For the text-containing cell, return its midpoint in (X, Y) coordinate format. 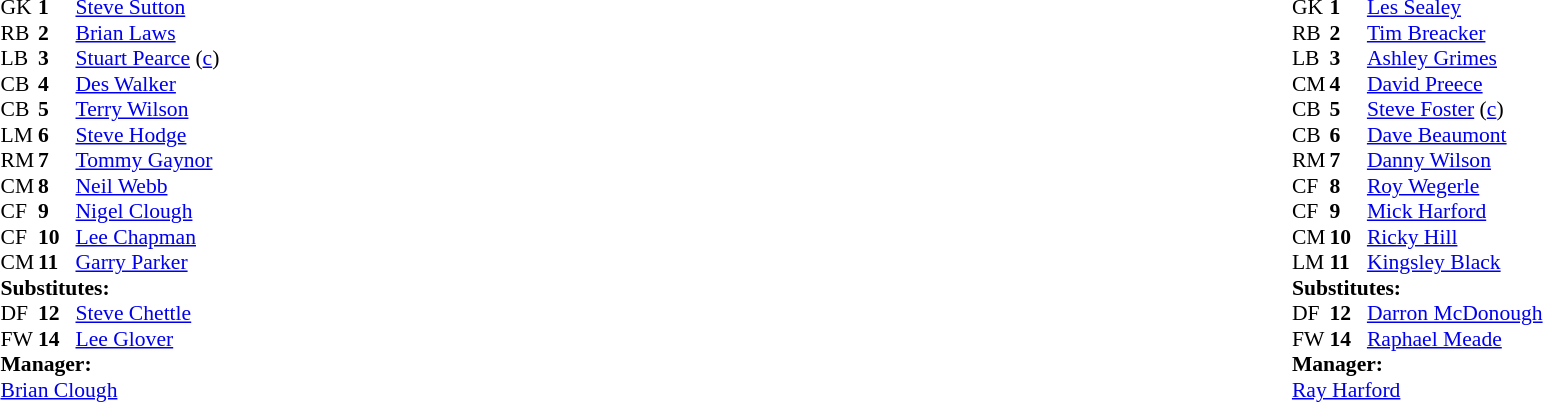
Garry Parker (148, 263)
Steve Hodge (148, 135)
Raphael Meade (1455, 339)
Tommy Gaynor (148, 161)
Neil Webb (148, 186)
Des Walker (148, 84)
Roy Wegerle (1455, 186)
Tim Breacker (1455, 33)
Kingsley Black (1455, 263)
Lee Glover (148, 339)
Danny Wilson (1455, 161)
Nigel Clough (148, 211)
David Preece (1455, 84)
Lee Chapman (148, 237)
Ricky Hill (1455, 237)
Darron McDonough (1455, 313)
Steve Chettle (148, 313)
Ashley Grimes (1455, 59)
Mick Harford (1455, 211)
Dave Beaumont (1455, 135)
Brian Laws (148, 33)
Steve Foster (c) (1455, 109)
Terry Wilson (148, 109)
Stuart Pearce (c) (148, 59)
